Detect which cell encompasses the target text, then output its [x, y] center coordinate. 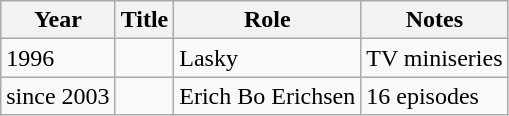
1996 [58, 58]
Erich Bo Erichsen [268, 96]
Lasky [268, 58]
Title [144, 20]
TV miniseries [434, 58]
16 episodes [434, 96]
since 2003 [58, 96]
Year [58, 20]
Notes [434, 20]
Role [268, 20]
